Output the (x, y) coordinate of the center of the cell containing the given text.  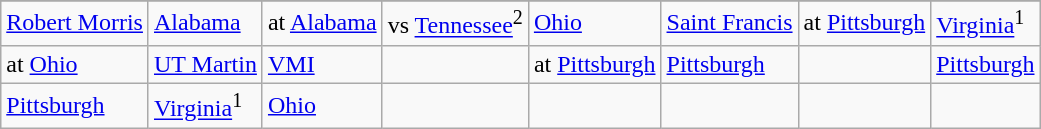
at Ohio (75, 64)
Robert Morris (75, 24)
vs Tennessee2 (455, 24)
Alabama (205, 24)
VMI (322, 64)
at Alabama (322, 24)
UT Martin (205, 64)
Saint Francis (730, 24)
